Locate the cell with the specified text and output its [x, y] center coordinate. 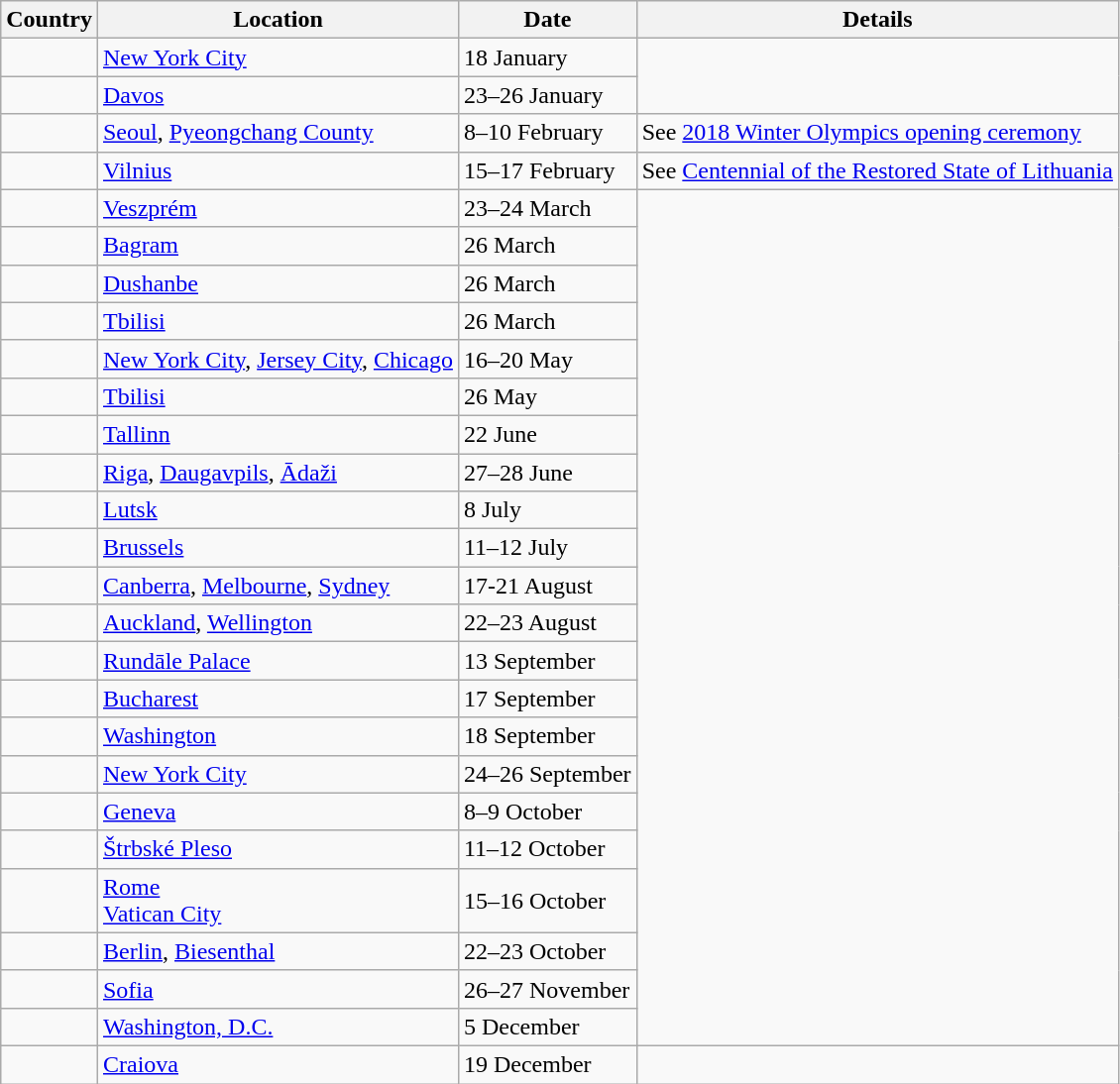
New York City, Jersey City, Chicago [278, 359]
22–23 August [547, 623]
19 December [547, 1064]
Seoul, Pyeongchang County [278, 133]
18 September [547, 736]
Canberra, Melbourne, Sydney [278, 586]
22 June [547, 434]
Štrbské Pleso [278, 849]
15–16 October [547, 900]
17 September [547, 699]
11–12 October [547, 849]
Berlin, Biesenthal [278, 951]
See Centennial of the Restored State of Lithuania [877, 170]
Craiova [278, 1064]
Vilnius [278, 170]
8 July [547, 510]
Rundāle Palace [278, 661]
27–28 June [547, 473]
Geneva [278, 812]
Bagram [278, 246]
Date [547, 20]
Lutsk [278, 510]
See 2018 Winter Olympics opening ceremony [877, 133]
8–10 February [547, 133]
Auckland, Wellington [278, 623]
26–27 November [547, 989]
Dushanbe [278, 283]
13 September [547, 661]
15–17 February [547, 170]
18 January [547, 57]
23–24 March [547, 208]
Washington, D.C. [278, 1027]
22–23 October [547, 951]
23–26 January [547, 95]
Bucharest [278, 699]
Details [877, 20]
Tallinn [278, 434]
Washington [278, 736]
Davos [278, 95]
16–20 May [547, 359]
Brussels [278, 548]
11–12 July [547, 548]
Riga, Daugavpils, Ādaži [278, 473]
26 May [547, 396]
RomeVatican City [278, 900]
8–9 October [547, 812]
17-21 August [547, 586]
Location [278, 20]
24–26 September [547, 774]
Veszprém [278, 208]
5 December [547, 1027]
Sofia [278, 989]
Country [50, 20]
